Capture the cell that displays the provided text and extract its (X, Y) central coordinate. 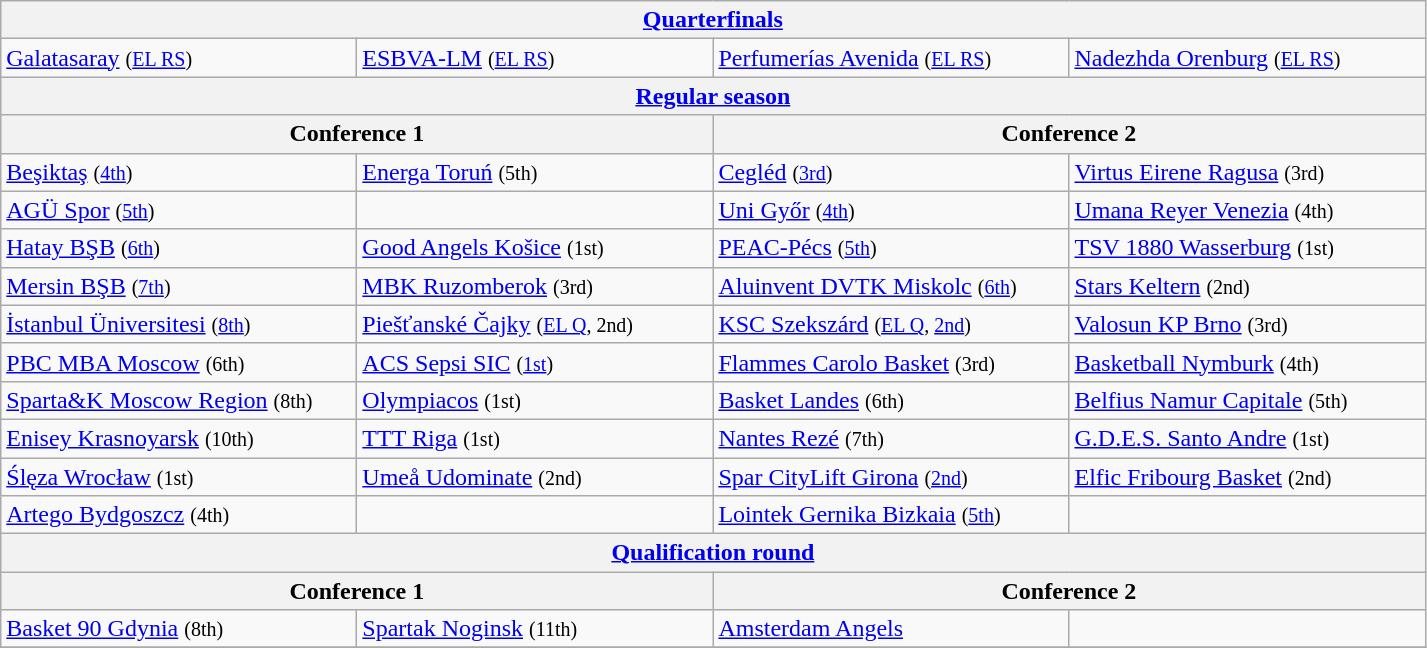
Spar CityLift Girona (2nd) (891, 477)
TTT Riga (1st) (535, 438)
Mersin BŞB (7th) (179, 286)
AGÜ Spor (5th) (179, 210)
Piešťanské Čajky (EL Q, 2nd) (535, 324)
Belfius Namur Capitale (5th) (1247, 400)
Enisey Krasnoyarsk (10th) (179, 438)
Energa Toruń (5th) (535, 172)
Umeå Udominate (2nd) (535, 477)
Umana Reyer Venezia (4th) (1247, 210)
G.D.E.S. Santo Andre (1st) (1247, 438)
Virtus Eirene Ragusa (3rd) (1247, 172)
MBK Ruzomberok (3rd) (535, 286)
Cegléd (3rd) (891, 172)
Lointek Gernika Bizkaia (5th) (891, 515)
Ślęza Wrocław (1st) (179, 477)
Sparta&K Moscow Region (8th) (179, 400)
Regular season (713, 96)
ACS Sepsi SIC (1st) (535, 362)
Nadezhda Orenburg (EL RS) (1247, 58)
Basket Landes (6th) (891, 400)
Spartak Noginsk (11th) (535, 629)
Flammes Carolo Basket (3rd) (891, 362)
Uni Győr (4th) (891, 210)
Nantes Rezé (7th) (891, 438)
Perfumerías Avenida (EL RS) (891, 58)
Olympiacos (1st) (535, 400)
Basket 90 Gdynia (8th) (179, 629)
TSV 1880 Wasserburg (1st) (1247, 248)
İstanbul Üniversitesi (8th) (179, 324)
KSC Szekszárd (EL Q, 2nd) (891, 324)
Hatay BŞB (6th) (179, 248)
ESBVA-LM (EL RS) (535, 58)
Galatasaray (EL RS) (179, 58)
PEAC-Pécs (5th) (891, 248)
Quarterfinals (713, 20)
Beşiktaş (4th) (179, 172)
Qualification round (713, 553)
Stars Keltern (2nd) (1247, 286)
Aluinvent DVTK Miskolc (6th) (891, 286)
Amsterdam Angels (891, 629)
Artego Bydgoszcz (4th) (179, 515)
Valosun KP Brno (3rd) (1247, 324)
Elfic Fribourg Basket (2nd) (1247, 477)
PBC MBA Moscow (6th) (179, 362)
Good Angels Košice (1st) (535, 248)
Basketball Nymburk (4th) (1247, 362)
